From the cell containing the given text, extract its center point as [x, y] coordinate. 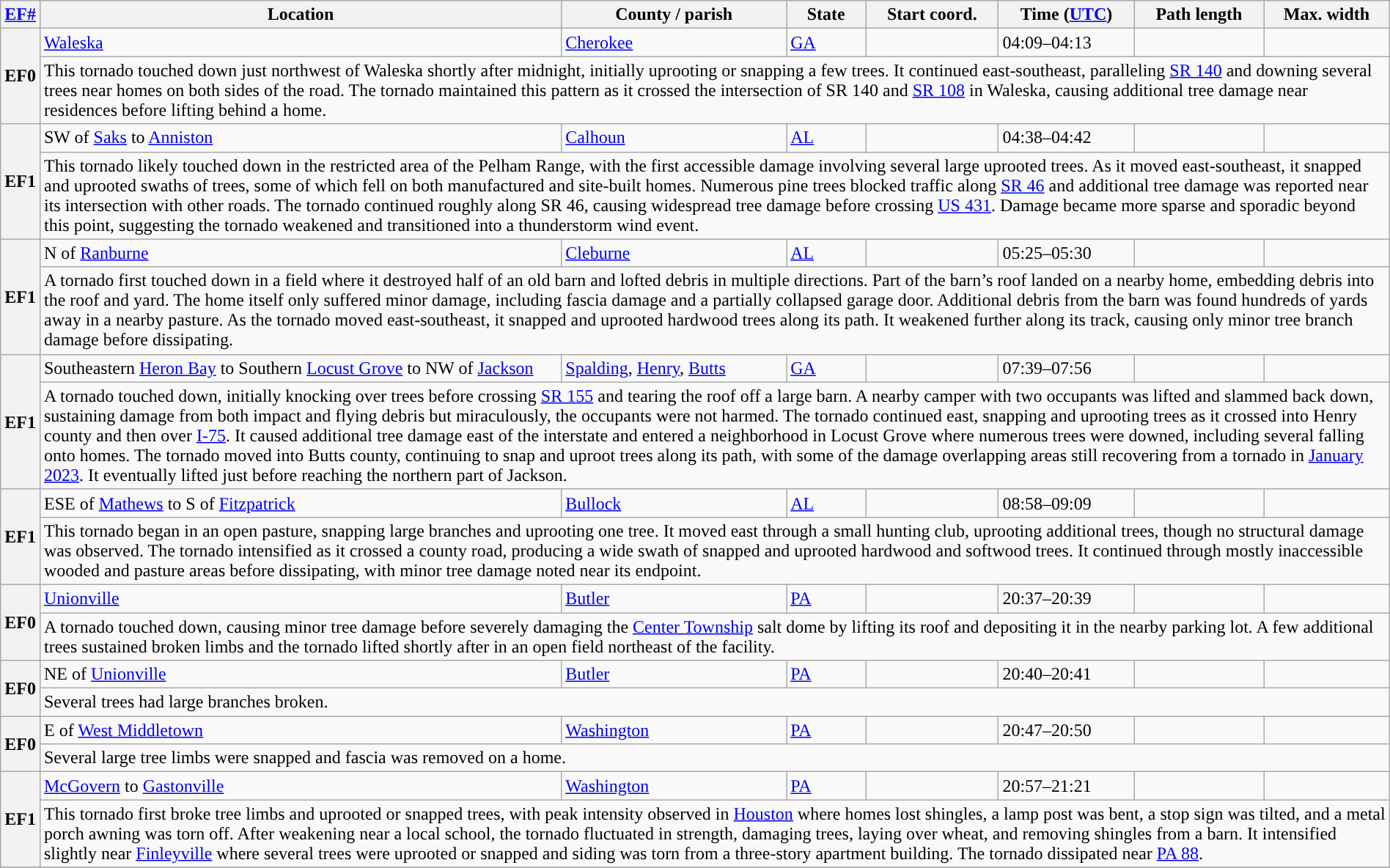
N of Ranburne [301, 253]
04:09–04:13 [1066, 43]
EF# [21, 15]
NE of Unionville [301, 674]
Start coord. [933, 15]
08:58–09:09 [1066, 503]
Cherokee [674, 43]
20:57–21:21 [1066, 786]
Calhoun [674, 138]
05:25–05:30 [1066, 253]
Location [301, 15]
20:47–20:50 [1066, 730]
Several large tree limbs were snapped and fascia was removed on a home. [714, 758]
SW of Saks to Anniston [301, 138]
ESE of Mathews to S of Fitzpatrick [301, 503]
07:39–07:56 [1066, 368]
04:38–04:42 [1066, 138]
E of West Middletown [301, 730]
Several trees had large branches broken. [714, 702]
Cleburne [674, 253]
20:37–20:39 [1066, 598]
Max. width [1327, 15]
Southeastern Heron Bay to Southern Locust Grove to NW of Jackson [301, 368]
Waleska [301, 43]
County / parish [674, 15]
Time (UTC) [1066, 15]
20:40–20:41 [1066, 674]
State [826, 15]
Bullock [674, 503]
Spalding, Henry, Butts [674, 368]
Path length [1199, 15]
McGovern to Gastonville [301, 786]
Unionville [301, 598]
